Scan for the cell matching the given text and deliver its [X, Y] coordinate at center. 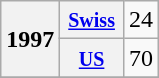
24 [140, 20]
70 [140, 58]
1997 [30, 39]
Swiss [92, 20]
US [92, 58]
